From the cell containing the given text, extract its center point as [X, Y] coordinate. 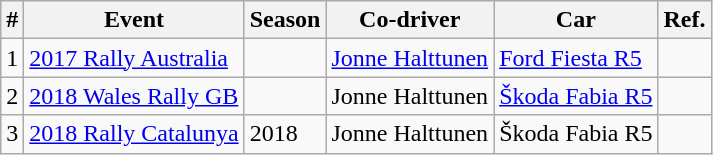
2018 Rally Catalunya [134, 134]
Event [134, 20]
Ref. [684, 20]
2018 Wales Rally GB [134, 96]
3 [12, 134]
Car [576, 20]
Ford Fiesta R5 [576, 58]
2018 [285, 134]
# [12, 20]
Season [285, 20]
Co-driver [410, 20]
2 [12, 96]
2017 Rally Australia [134, 58]
1 [12, 58]
